Search for the cell housing the specified text and yield its (x, y) center coordinate. 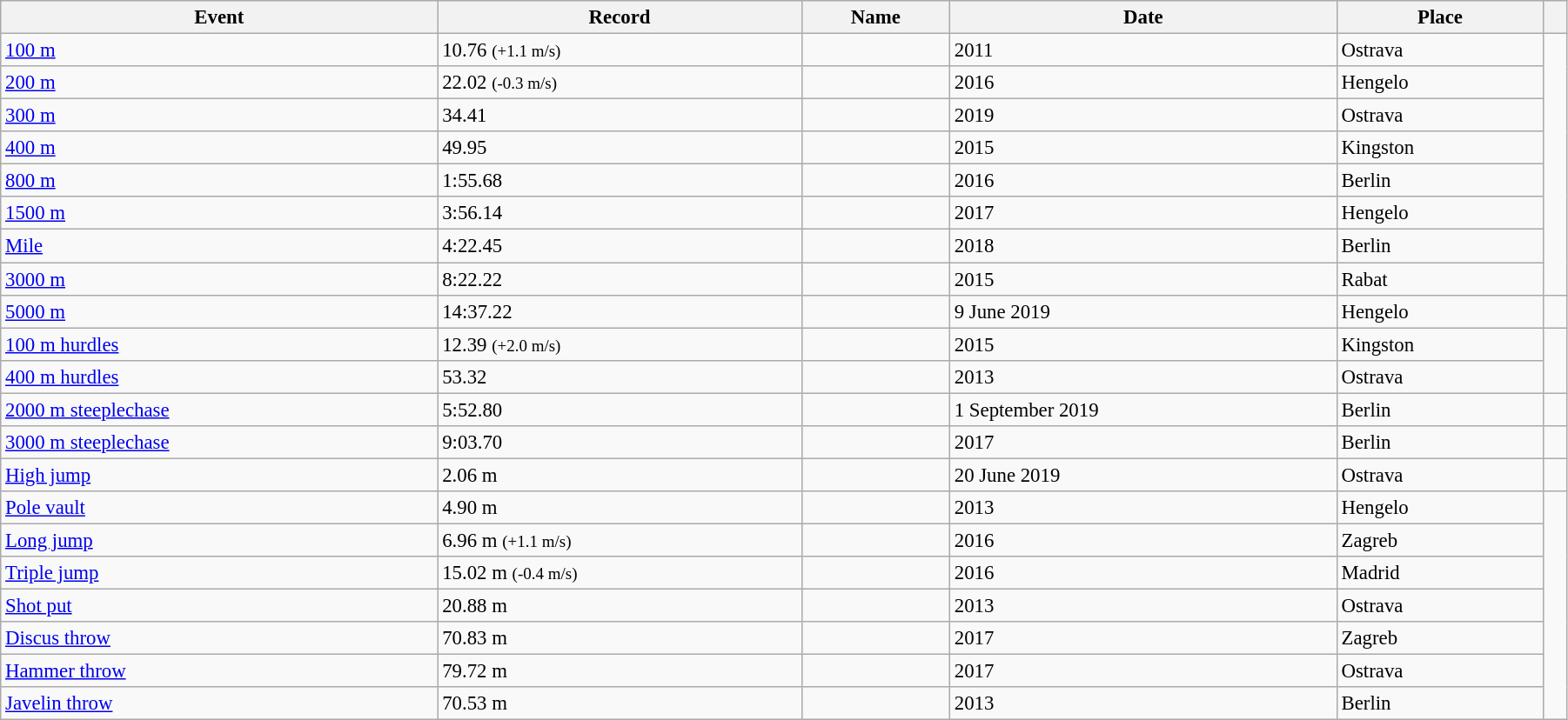
200 m (219, 83)
Rabat (1439, 279)
9 June 2019 (1143, 311)
49.95 (620, 148)
8:22.22 (620, 279)
300 m (219, 116)
2011 (1143, 50)
Discus throw (219, 638)
1:55.68 (620, 181)
Date (1143, 17)
3000 m (219, 279)
High jump (219, 475)
Pole vault (219, 508)
400 m (219, 148)
1500 m (219, 213)
Name (875, 17)
400 m hurdles (219, 377)
9:03.70 (620, 443)
Record (620, 17)
2018 (1143, 246)
2.06 m (620, 475)
Javelin throw (219, 703)
70.83 m (620, 638)
12.39 (+2.0 m/s) (620, 344)
20.88 m (620, 606)
Mile (219, 246)
5:52.80 (620, 410)
6.96 m (+1.1 m/s) (620, 540)
22.02 (-0.3 m/s) (620, 83)
4.90 m (620, 508)
Hammer throw (219, 671)
3000 m steeplechase (219, 443)
4:22.45 (620, 246)
100 m (219, 50)
100 m hurdles (219, 344)
15.02 m (-0.4 m/s) (620, 573)
79.72 m (620, 671)
1 September 2019 (1143, 410)
20 June 2019 (1143, 475)
70.53 m (620, 703)
53.32 (620, 377)
5000 m (219, 311)
2000 m steeplechase (219, 410)
34.41 (620, 116)
Long jump (219, 540)
Madrid (1439, 573)
3:56.14 (620, 213)
14:37.22 (620, 311)
10.76 (+1.1 m/s) (620, 50)
2019 (1143, 116)
Event (219, 17)
800 m (219, 181)
Triple jump (219, 573)
Place (1439, 17)
Shot put (219, 606)
